Pinpoint the cell where the given text exists, returning its (x, y) midpoint coordinate. 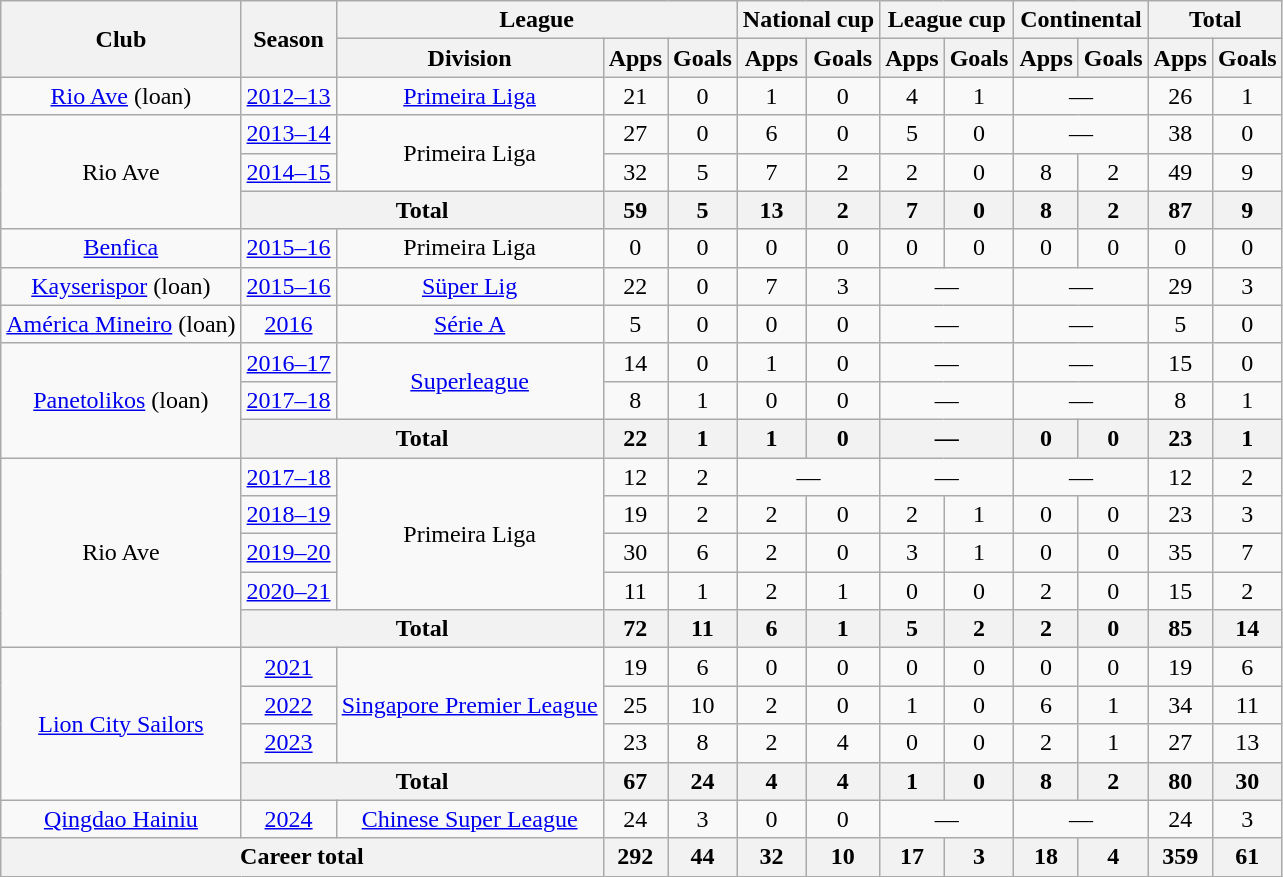
72 (635, 629)
Süper Lig (470, 286)
26 (1180, 96)
29 (1180, 286)
59 (635, 210)
34 (1180, 705)
2014–15 (288, 172)
49 (1180, 172)
85 (1180, 629)
Continental (1081, 20)
18 (1046, 857)
Benfica (121, 248)
2020–21 (288, 591)
Série A (470, 324)
National cup (808, 20)
292 (635, 857)
17 (912, 857)
44 (703, 857)
League cup (947, 20)
67 (635, 781)
Division (470, 58)
Superleague (470, 381)
38 (1180, 134)
Singapore Premier League (470, 705)
2018–19 (288, 515)
Panetolikos (loan) (121, 400)
Rio Ave (loan) (121, 96)
América Mineiro (loan) (121, 324)
Season (288, 39)
61 (1247, 857)
80 (1180, 781)
2021 (288, 667)
2022 (288, 705)
Club (121, 39)
League (536, 20)
87 (1180, 210)
Qingdao Hainiu (121, 819)
2023 (288, 743)
Career total (302, 857)
2016 (288, 324)
2013–14 (288, 134)
2016–17 (288, 362)
25 (635, 705)
Lion City Sailors (121, 724)
Kayserispor (loan) (121, 286)
21 (635, 96)
35 (1180, 553)
2012–13 (288, 96)
359 (1180, 857)
2019–20 (288, 553)
Chinese Super League (470, 819)
2024 (288, 819)
